Determine the [X, Y] coordinate at the center of the cell enclosing the given text.  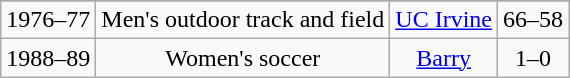
Women's soccer [243, 58]
Barry [444, 58]
1–0 [534, 58]
Men's outdoor track and field [243, 20]
UC Irvine [444, 20]
66–58 [534, 20]
1976–77 [48, 20]
1988–89 [48, 58]
